Return the (x, y) coordinate for the center point of the cell that contains the specified text.  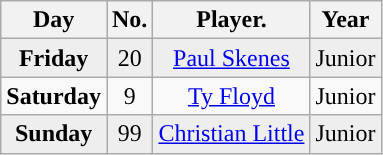
Christian Little (232, 134)
Paul Skenes (232, 58)
Day (54, 20)
Player. (232, 20)
No. (129, 20)
Ty Floyd (232, 96)
Saturday (54, 96)
99 (129, 134)
Friday (54, 58)
Sunday (54, 134)
9 (129, 96)
Year (346, 20)
20 (129, 58)
